For the text-containing cell, return its midpoint in (x, y) coordinate format. 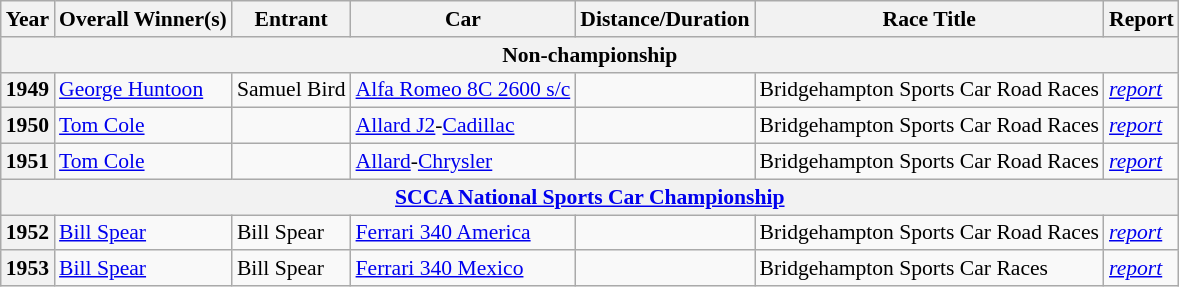
Ferrari 340 Mexico (464, 269)
1951 (28, 162)
Non-championship (590, 55)
Entrant (292, 19)
George Huntoon (143, 90)
Distance/Duration (664, 19)
Ferrari 340 America (464, 233)
Alfa Romeo 8C 2600 s/c (464, 90)
Race Title (930, 19)
Year (28, 19)
1952 (28, 233)
SCCA National Sports Car Championship (590, 197)
Report (1142, 19)
Allard-Chrysler (464, 162)
Car (464, 19)
1950 (28, 126)
1953 (28, 269)
Bridgehampton Sports Car Races (930, 269)
Samuel Bird (292, 90)
Allard J2-Cadillac (464, 126)
Overall Winner(s) (143, 19)
1949 (28, 90)
